Determine the (X, Y) coordinate at the center of the cell enclosing the given text.  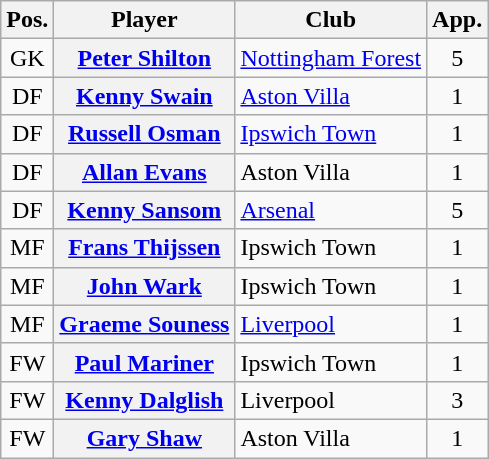
Kenny Dalglish (144, 400)
App. (458, 20)
Kenny Sansom (144, 210)
Peter Shilton (144, 58)
Gary Shaw (144, 438)
Kenny Swain (144, 96)
Player (144, 20)
Frans Thijssen (144, 248)
Nottingham Forest (331, 58)
Graeme Souness (144, 324)
Russell Osman (144, 134)
3 (458, 400)
Paul Mariner (144, 362)
Club (331, 20)
Allan Evans (144, 172)
GK (28, 58)
Arsenal (331, 210)
John Wark (144, 286)
Pos. (28, 20)
